Return [X, Y] of the center of cell containing provided text 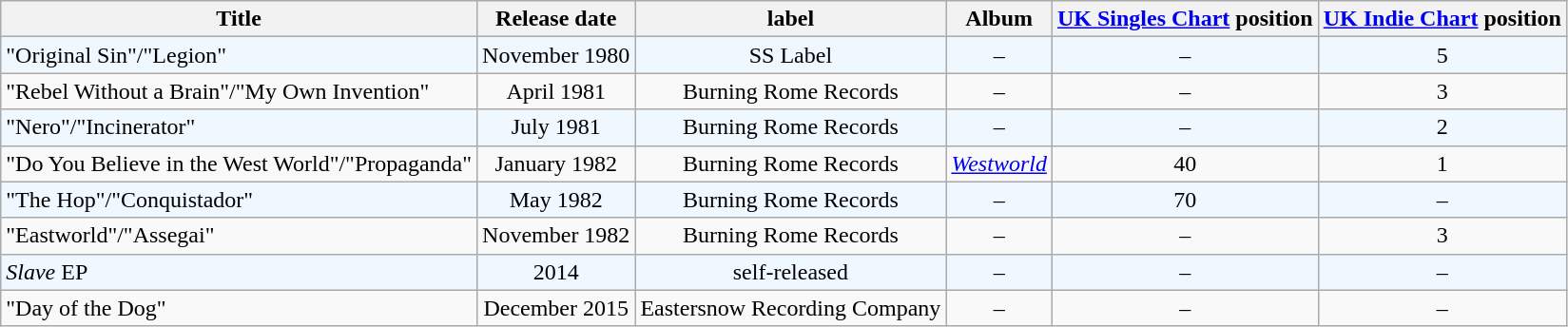
"The Hop"/"Conquistador" [240, 200]
self-released [791, 272]
"Original Sin"/"Legion" [240, 55]
"Eastworld"/"Assegai" [240, 236]
SS Label [791, 55]
Slave EP [240, 272]
"Do You Believe in the West World"/"Propaganda" [240, 163]
2014 [556, 272]
UK Singles Chart position [1185, 19]
70 [1185, 200]
UK Indie Chart position [1442, 19]
1 [1442, 163]
2 [1442, 127]
January 1982 [556, 163]
Eastersnow Recording Company [791, 308]
Westworld [999, 163]
"Nero"/"Incinerator" [240, 127]
November 1982 [556, 236]
Title [240, 19]
December 2015 [556, 308]
"Rebel Without a Brain"/"My Own Invention" [240, 91]
November 1980 [556, 55]
May 1982 [556, 200]
label [791, 19]
5 [1442, 55]
April 1981 [556, 91]
Album [999, 19]
Release date [556, 19]
"Day of the Dog" [240, 308]
40 [1185, 163]
July 1981 [556, 127]
